Return the (x, y) coordinate for the center point of the cell that contains the specified text.  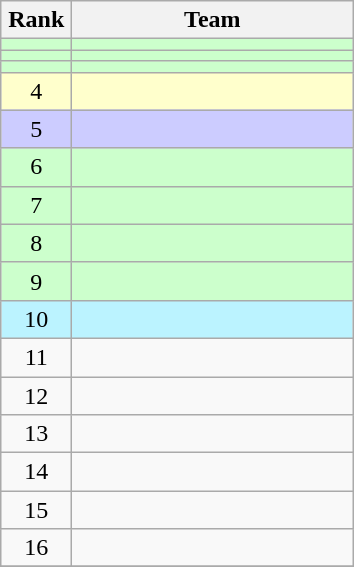
12 (36, 395)
6 (36, 167)
11 (36, 357)
8 (36, 243)
14 (36, 472)
7 (36, 205)
9 (36, 281)
Rank (36, 20)
5 (36, 129)
4 (36, 91)
10 (36, 319)
Team (212, 20)
15 (36, 510)
16 (36, 548)
13 (36, 434)
